Identify which cell holds the provided text, then report its [x, y] central coordinate. 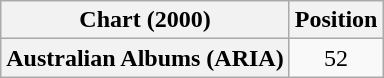
Chart (2000) [145, 20]
52 [336, 58]
Position [336, 20]
Australian Albums (ARIA) [145, 58]
